Identify which cell holds the provided text, then report its (x, y) central coordinate. 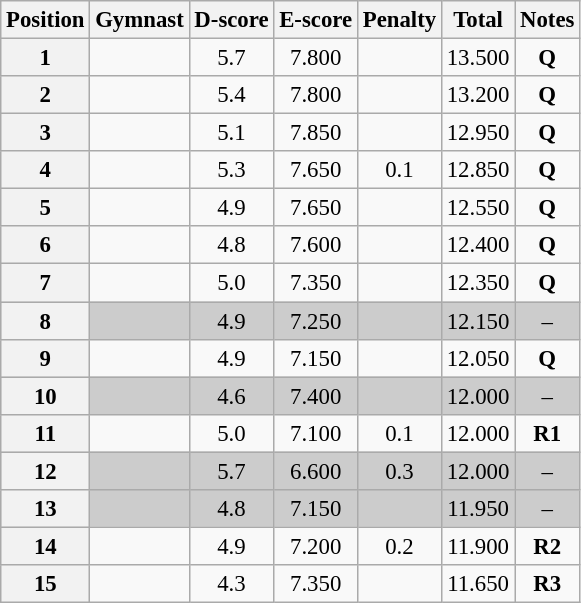
3 (46, 133)
6 (46, 245)
13 (46, 509)
12.550 (478, 208)
7.100 (316, 433)
E-score (316, 20)
R3 (548, 584)
12.950 (478, 133)
11.950 (478, 509)
4.3 (232, 584)
12.400 (478, 245)
11.900 (478, 546)
R1 (548, 433)
0.3 (399, 471)
5.4 (232, 95)
10 (46, 396)
9 (46, 358)
7.600 (316, 245)
14 (46, 546)
8 (46, 321)
1 (46, 58)
5.3 (232, 170)
11 (46, 433)
Notes (548, 20)
12 (46, 471)
7.850 (316, 133)
0.2 (399, 546)
R2 (548, 546)
7 (46, 283)
12.350 (478, 283)
6.600 (316, 471)
Position (46, 20)
D-score (232, 20)
7.200 (316, 546)
13.500 (478, 58)
7.400 (316, 396)
Penalty (399, 20)
11.650 (478, 584)
Total (478, 20)
12.850 (478, 170)
4 (46, 170)
12.150 (478, 321)
2 (46, 95)
4.6 (232, 396)
7.250 (316, 321)
5.1 (232, 133)
12.050 (478, 358)
13.200 (478, 95)
Gymnast (140, 20)
5 (46, 208)
15 (46, 584)
